Identify which cell holds the provided text, then report its (X, Y) central coordinate. 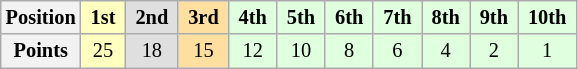
6 (397, 51)
3rd (203, 17)
6th (349, 17)
10th (547, 17)
4 (446, 51)
15 (203, 51)
8 (349, 51)
1 (547, 51)
4th (253, 17)
8th (446, 17)
Points (41, 51)
12 (253, 51)
25 (104, 51)
7th (397, 17)
9th (494, 17)
2nd (152, 17)
2 (494, 51)
5th (301, 17)
Position (41, 17)
1st (104, 17)
10 (301, 51)
18 (152, 51)
